Identify which cell holds the provided text, then report its (X, Y) central coordinate. 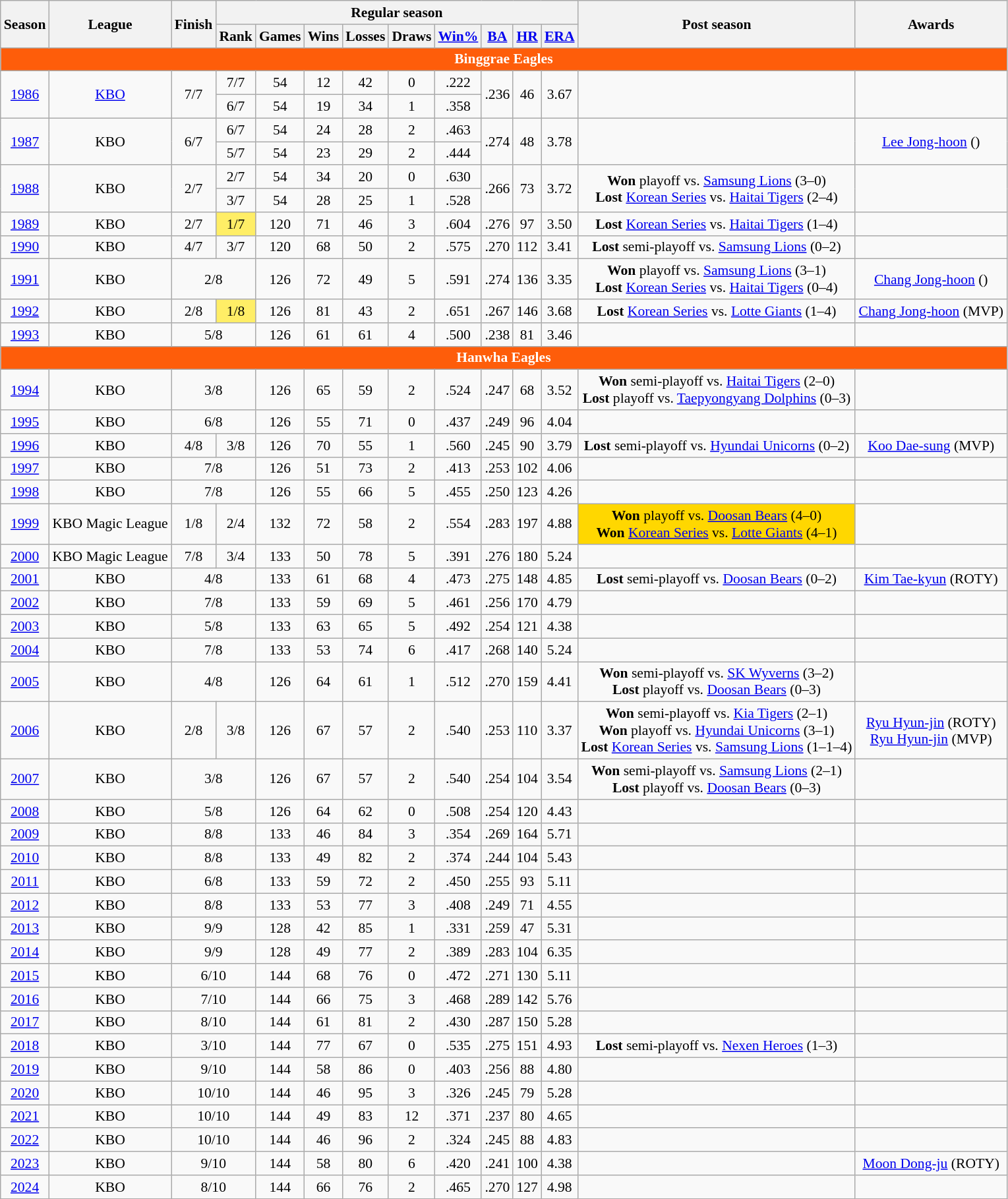
Wins (324, 36)
2019 (25, 1070)
1996 (25, 446)
1998 (25, 492)
2002 (25, 603)
Won semi-playoff vs. Haitai Tigers (2–0)Lost playoff vs. Taepyongyang Dolphins (0–3) (717, 390)
83 (365, 1117)
85 (365, 929)
148 (527, 579)
.241 (497, 1163)
4.85 (560, 579)
2016 (25, 999)
2023 (25, 1163)
5.76 (560, 999)
Chang Jong-hoon (MVP) (931, 311)
79 (527, 1093)
78 (365, 556)
150 (527, 1022)
2007 (25, 779)
4.41 (560, 682)
2008 (25, 811)
Won semi-playoff vs. SK Wyverns (3–2)Lost playoff vs. Doosan Bears (0–3) (717, 682)
1991 (25, 279)
Draws (411, 36)
.358 (458, 107)
1995 (25, 422)
2018 (25, 1046)
2024 (25, 1187)
102 (527, 469)
47 (527, 929)
.222 (458, 83)
1987 (25, 141)
.528 (458, 200)
Won semi-playoff vs. Kia Tigers (2–1)Won playoff vs. Hyundai Unicorns (3–1) Lost Korean Series vs. Samsung Lions (1–1–4) (717, 730)
.324 (458, 1140)
Finish (194, 24)
4.65 (560, 1117)
2001 (25, 579)
2000 (25, 556)
Games (280, 36)
.326 (458, 1093)
180 (527, 556)
43 (365, 311)
3.46 (560, 335)
3.54 (560, 779)
2012 (25, 905)
Awards (931, 24)
Win% (458, 36)
.391 (458, 556)
1988 (25, 189)
.468 (458, 999)
.465 (458, 1187)
.512 (458, 682)
2006 (25, 730)
4.80 (560, 1070)
4.83 (560, 1140)
6/10 (214, 976)
Lost Korean Series vs. Lotte Giants (1–4) (717, 311)
146 (527, 311)
.331 (458, 929)
.236 (497, 95)
90 (527, 446)
.250 (497, 492)
.472 (458, 976)
.461 (458, 603)
84 (365, 834)
19 (324, 107)
.492 (458, 627)
130 (527, 976)
ERA (560, 36)
Post season (717, 24)
Hanwha Eagles (504, 358)
2015 (25, 976)
62 (365, 811)
.244 (497, 858)
1992 (25, 311)
Won playoff vs. Samsung Lions (3–0)Lost Korean Series vs. Haitai Tigers (2–4) (717, 189)
5.71 (560, 834)
.437 (458, 422)
Won playoff vs. Doosan Bears (4–0)Won Korean Series vs. Lotte Giants (4–1) (717, 525)
75 (365, 999)
Lost semi-playoff vs. Hyundai Unicorns (0–2) (717, 446)
7/10 (214, 999)
.408 (458, 905)
95 (365, 1093)
3/10 (214, 1046)
League (109, 24)
.455 (458, 492)
.267 (497, 311)
123 (527, 492)
2005 (25, 682)
4.43 (560, 811)
3.79 (560, 446)
.554 (458, 525)
.271 (497, 976)
.259 (497, 929)
.413 (458, 469)
HR (527, 36)
63 (324, 627)
4.98 (560, 1187)
4.55 (560, 905)
20 (365, 177)
.255 (497, 882)
4.04 (560, 422)
Kim Tae-kyun (ROTY) (931, 579)
2004 (25, 650)
.535 (458, 1046)
2021 (25, 1117)
93 (527, 882)
.354 (458, 834)
23 (324, 154)
.604 (458, 224)
.651 (458, 311)
.420 (458, 1163)
4/7 (194, 247)
51 (324, 469)
.269 (497, 834)
.374 (458, 858)
1997 (25, 469)
Rank (236, 36)
4.06 (560, 469)
110 (527, 730)
70 (324, 446)
4.88 (560, 525)
Binggrae Eagles (504, 59)
.524 (458, 390)
159 (527, 682)
97 (527, 224)
.450 (458, 882)
Lost semi-playoff vs. Doosan Bears (0–2) (717, 579)
6.35 (560, 952)
.403 (458, 1070)
.287 (497, 1022)
5.43 (560, 858)
.630 (458, 177)
74 (365, 650)
.560 (458, 446)
Lost semi-playoff vs. Samsung Lions (0–2) (717, 247)
.444 (458, 154)
2011 (25, 882)
Chang Jong-hoon () (931, 279)
Lee Jong-hoon () (931, 141)
2009 (25, 834)
151 (527, 1046)
Season (25, 24)
BA (497, 36)
1989 (25, 224)
5/7 (236, 154)
3.78 (560, 141)
2/4 (236, 525)
100 (527, 1163)
25 (365, 200)
.371 (458, 1117)
136 (527, 279)
3.72 (560, 189)
.500 (458, 335)
2022 (25, 1140)
.417 (458, 650)
.247 (497, 390)
2013 (25, 929)
197 (527, 525)
4.26 (560, 492)
2017 (25, 1022)
4.79 (560, 603)
127 (527, 1187)
2003 (25, 627)
170 (527, 603)
4.93 (560, 1046)
.463 (458, 130)
Losses (365, 36)
69 (365, 603)
112 (527, 247)
Won playoff vs. Samsung Lions (3–1)Lost Korean Series vs. Haitai Tigers (0–4) (717, 279)
132 (280, 525)
.473 (458, 579)
3/4 (236, 556)
3.35 (560, 279)
.508 (458, 811)
24 (324, 130)
1999 (25, 525)
.289 (497, 999)
1990 (25, 247)
Ryu Hyun-jin (ROTY)Ryu Hyun-jin (MVP) (931, 730)
121 (527, 627)
140 (527, 650)
.575 (458, 247)
.591 (458, 279)
1993 (25, 335)
2010 (25, 858)
1/7 (236, 224)
142 (527, 999)
3.41 (560, 247)
164 (527, 834)
1994 (25, 390)
3.67 (560, 95)
.237 (497, 1117)
1986 (25, 95)
3.52 (560, 390)
.430 (458, 1022)
Lost Korean Series vs. Haitai Tigers (1–4) (717, 224)
.389 (458, 952)
48 (527, 141)
82 (365, 858)
Regular season (397, 13)
2014 (25, 952)
.266 (497, 189)
3.50 (560, 224)
5.31 (560, 929)
3.68 (560, 311)
Moon Dong-ju (ROTY) (931, 1163)
29 (365, 154)
2020 (25, 1093)
.268 (497, 650)
3.37 (560, 730)
Lost semi-playoff vs. Nexen Heroes (1–3) (717, 1046)
86 (365, 1070)
Won semi-playoff vs. Samsung Lions (2–1)Lost playoff vs. Doosan Bears (0–3) (717, 779)
.238 (497, 335)
Koo Dae-sung (MVP) (931, 446)
